Return the (X, Y) coordinate for the center point of the cell that contains the specified text.  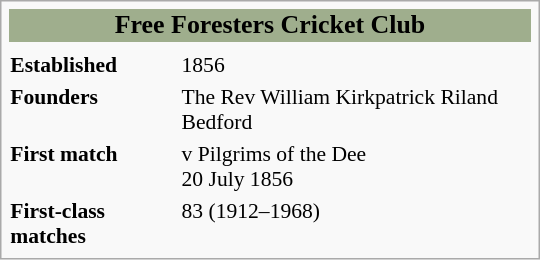
Established (93, 65)
Founders (93, 109)
1856 (356, 65)
First match (93, 166)
First-class matches (93, 223)
The Rev William Kirkpatrick Riland Bedford (356, 109)
83 (1912–1968) (356, 223)
v Pilgrims of the Dee20 July 1856 (356, 166)
Free Foresters Cricket Club (270, 26)
